Find where the given text appears and provide that cell's center as [X, Y] coordinate. 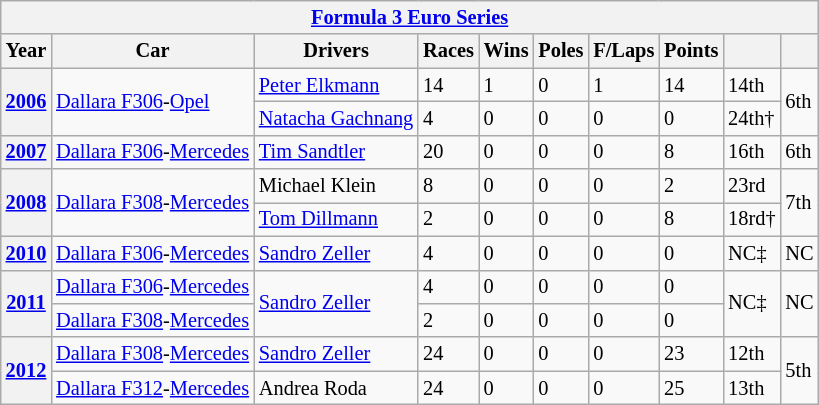
Car [152, 51]
2011 [26, 304]
Peter Elkmann [336, 85]
7th [800, 202]
Tom Dillmann [336, 219]
Poles [560, 51]
23rd [752, 186]
13th [752, 388]
23 [691, 354]
16th [752, 152]
2010 [26, 253]
12th [752, 354]
Wins [506, 51]
2012 [26, 370]
18rd† [752, 219]
Dallara F312-Mercedes [152, 388]
2007 [26, 152]
Races [448, 51]
Points [691, 51]
2008 [26, 202]
2006 [26, 102]
F/Laps [624, 51]
Natacha Gachnang [336, 118]
25 [691, 388]
14th [752, 85]
20 [448, 152]
Drivers [336, 51]
Dallara F306-Opel [152, 102]
Michael Klein [336, 186]
Formula 3 Euro Series [410, 17]
5th [800, 370]
Tim Sandtler [336, 152]
Year [26, 51]
24th† [752, 118]
Andrea Roda [336, 388]
